Find where the given text appears and provide that cell's center as (x, y) coordinate. 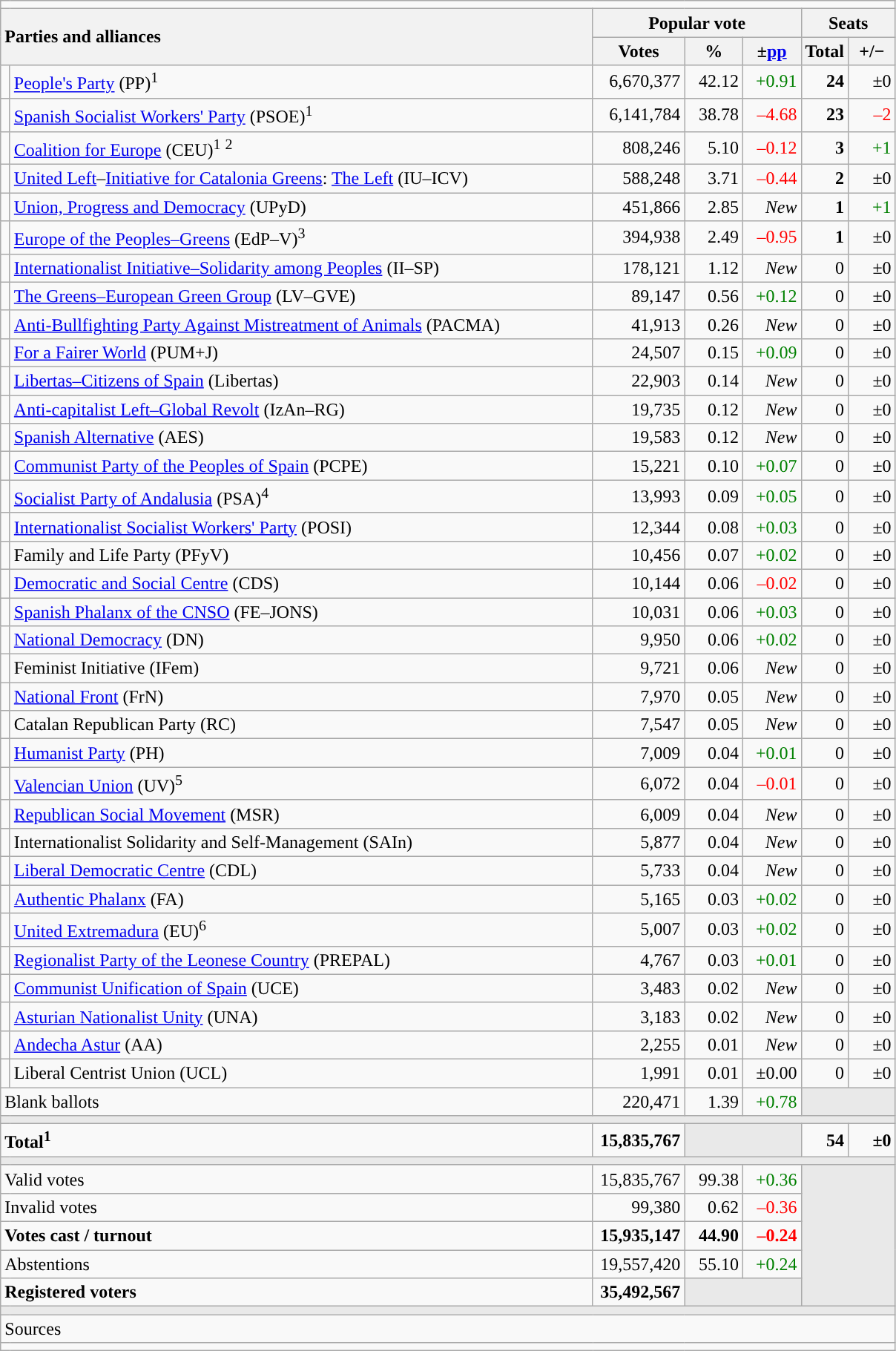
Union, Progress and Democracy (UPyD) (301, 207)
0.62 (714, 1207)
2 (825, 179)
7,547 (639, 725)
0.26 (714, 324)
451,866 (639, 207)
15,221 (639, 466)
220,471 (639, 1102)
–0.01 (771, 783)
Total (825, 51)
99,380 (639, 1207)
Valencian Union (UV)5 (301, 783)
Europe of the Peoples–Greens (EdP–V)3 (301, 237)
Anti-Bullfighting Party Against Mistreatment of Animals (PACMA) (301, 324)
6,670,377 (639, 82)
Parties and alliances (297, 37)
9,721 (639, 668)
808,246 (639, 148)
5,007 (639, 930)
35,492,567 (639, 1292)
0.14 (714, 381)
People's Party (PP)1 (301, 82)
5,733 (639, 871)
19,583 (639, 438)
Socialist Party of Andalusia (PSA)4 (301, 497)
Humanist Party (PH) (301, 753)
5.10 (714, 148)
Anti-capitalist Left–Global Revolt (IzAn–RG) (301, 410)
19,735 (639, 410)
–0.44 (771, 179)
Family and Life Party (PFyV) (301, 555)
0.15 (714, 352)
±0.00 (771, 1074)
6,072 (639, 783)
4,767 (639, 960)
–4.68 (771, 114)
10,456 (639, 555)
178,121 (639, 268)
Popular vote (697, 23)
10,031 (639, 612)
Republican Social Movement (MSR) (301, 814)
+0.09 (771, 352)
13,993 (639, 497)
Spanish Alternative (AES) (301, 438)
Internationalist Solidarity and Self-Management (SAIn) (301, 843)
United Extremadura (EU)6 (301, 930)
Internationalist Socialist Workers' Party (POSI) (301, 527)
7,970 (639, 697)
The Greens–European Green Group (LV–GVE) (301, 296)
42.12 (714, 82)
12,344 (639, 527)
2,255 (639, 1045)
Abstentions (297, 1263)
Votes (639, 51)
15,935,147 (639, 1235)
–0.36 (771, 1207)
National Front (FrN) (301, 697)
Libertas–Citizens of Spain (Libertas) (301, 381)
Coalition for Europe (CEU)1 2 (301, 148)
Registered voters (297, 1292)
+0.05 (771, 497)
Spanish Socialist Workers' Party (PSOE)1 (301, 114)
2.85 (714, 207)
0.09 (714, 497)
United Left–Initiative for Catalonia Greens: The Left (IU–ICV) (301, 179)
1,991 (639, 1074)
Valid votes (297, 1179)
Regionalist Party of the Leonese Country (PREPAL) (301, 960)
1.39 (714, 1102)
55.10 (714, 1263)
Spanish Phalanx of the CNSO (FE–JONS) (301, 612)
–2 (872, 114)
Catalan Republican Party (RC) (301, 725)
Blank ballots (297, 1102)
38.78 (714, 114)
44.90 (714, 1235)
5,165 (639, 899)
Sources (448, 1329)
+0.36 (771, 1179)
Votes cast / turnout (297, 1235)
+0.07 (771, 466)
±pp (771, 51)
+0.24 (771, 1263)
+/− (872, 51)
–0.24 (771, 1235)
% (714, 51)
+0.12 (771, 296)
–0.95 (771, 237)
19,557,420 (639, 1263)
1.12 (714, 268)
89,147 (639, 296)
Democratic and Social Centre (CDS) (301, 583)
10,144 (639, 583)
24,507 (639, 352)
Total1 (297, 1141)
Seats (849, 23)
Asturian Nationalist Unity (UNA) (301, 1016)
For a Fairer World (PUM+J) (301, 352)
–0.02 (771, 583)
3,483 (639, 988)
6,141,784 (639, 114)
Liberal Democratic Centre (CDL) (301, 871)
588,248 (639, 179)
3 (825, 148)
5,877 (639, 843)
54 (825, 1141)
24 (825, 82)
6,009 (639, 814)
0.07 (714, 555)
–0.12 (771, 148)
Andecha Astur (AA) (301, 1045)
0.10 (714, 466)
0.56 (714, 296)
Communist Unification of Spain (UCE) (301, 988)
Liberal Centrist Union (UCL) (301, 1074)
National Democracy (DN) (301, 640)
99.38 (714, 1179)
+0.78 (771, 1102)
+0.91 (771, 82)
Authentic Phalanx (FA) (301, 899)
Communist Party of the Peoples of Spain (PCPE) (301, 466)
0.08 (714, 527)
3,183 (639, 1016)
Feminist Initiative (IFem) (301, 668)
2.49 (714, 237)
Internationalist Initiative–Solidarity among Peoples (II–SP) (301, 268)
23 (825, 114)
394,938 (639, 237)
Invalid votes (297, 1207)
7,009 (639, 753)
41,913 (639, 324)
3.71 (714, 179)
22,903 (639, 381)
9,950 (639, 640)
